Return [X, Y] of the center of cell containing provided text 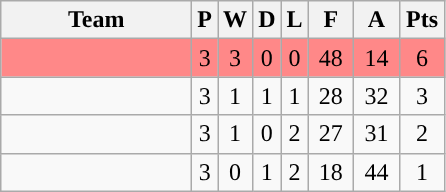
48 [331, 58]
31 [377, 134]
Pts [422, 20]
W [236, 20]
14 [377, 58]
27 [331, 134]
D [267, 20]
L [294, 20]
P [205, 20]
6 [422, 58]
Team [96, 20]
32 [377, 96]
A [377, 20]
44 [377, 172]
18 [331, 172]
28 [331, 96]
F [331, 20]
